Scan for the cell matching the given text and deliver its [x, y] coordinate at center. 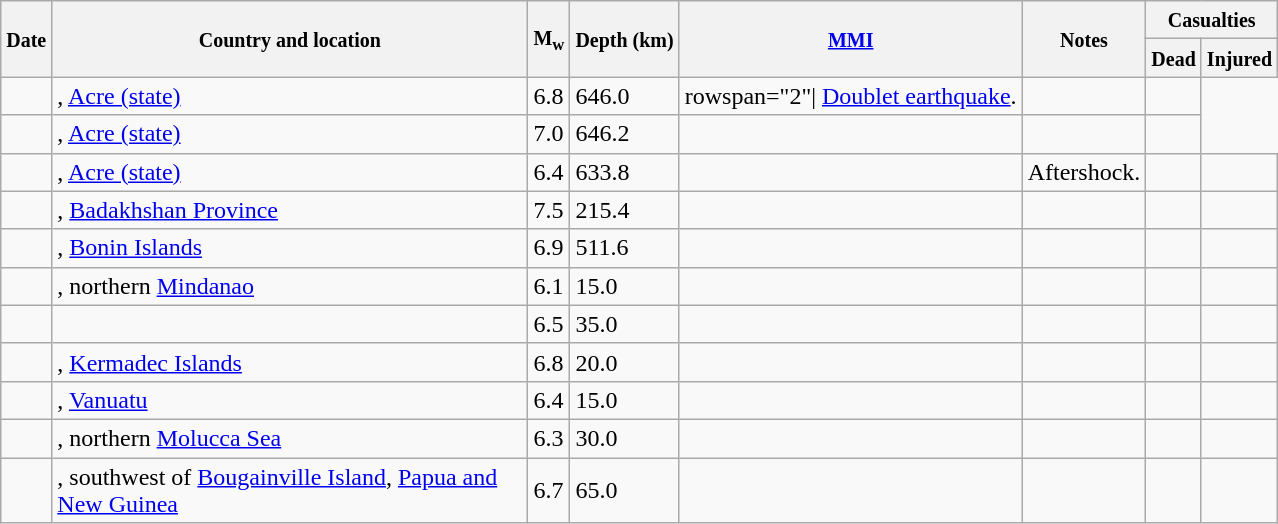
646.0 [624, 96]
Aftershock. [1084, 172]
rowspan="2"| Doublet earthquake. [850, 96]
Casualties [1212, 20]
, Bonin Islands [290, 248]
215.4 [624, 210]
, Badakhshan Province [290, 210]
20.0 [624, 362]
65.0 [624, 490]
646.2 [624, 134]
, southwest of Bougainville Island, Papua and New Guinea [290, 490]
Date [26, 39]
6.5 [549, 324]
, Vanuatu [290, 400]
, Kermadec Islands [290, 362]
511.6 [624, 248]
Dead [1174, 58]
6.3 [549, 438]
35.0 [624, 324]
Mw [549, 39]
, northern Mindanao [290, 286]
MMI [850, 39]
Injured [1239, 58]
7.5 [549, 210]
6.9 [549, 248]
6.7 [549, 490]
633.8 [624, 172]
, northern Molucca Sea [290, 438]
30.0 [624, 438]
Notes [1084, 39]
Depth (km) [624, 39]
Country and location [290, 39]
6.1 [549, 286]
7.0 [549, 134]
